Search for the cell housing the specified text and yield its (x, y) center coordinate. 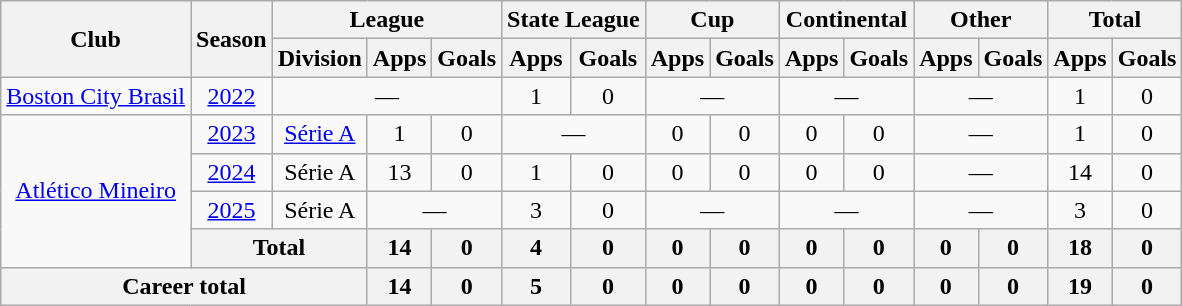
2022 (231, 96)
2024 (231, 172)
2023 (231, 134)
4 (536, 248)
Continental (846, 20)
13 (399, 172)
2025 (231, 210)
Club (96, 39)
Season (231, 39)
Boston City Brasil (96, 96)
Division (320, 58)
Atlético Mineiro (96, 191)
Career total (184, 286)
Other (981, 20)
19 (1080, 286)
18 (1080, 248)
Cup (712, 20)
5 (536, 286)
League (386, 20)
State League (574, 20)
